From the cell containing the given text, extract its center point as [x, y] coordinate. 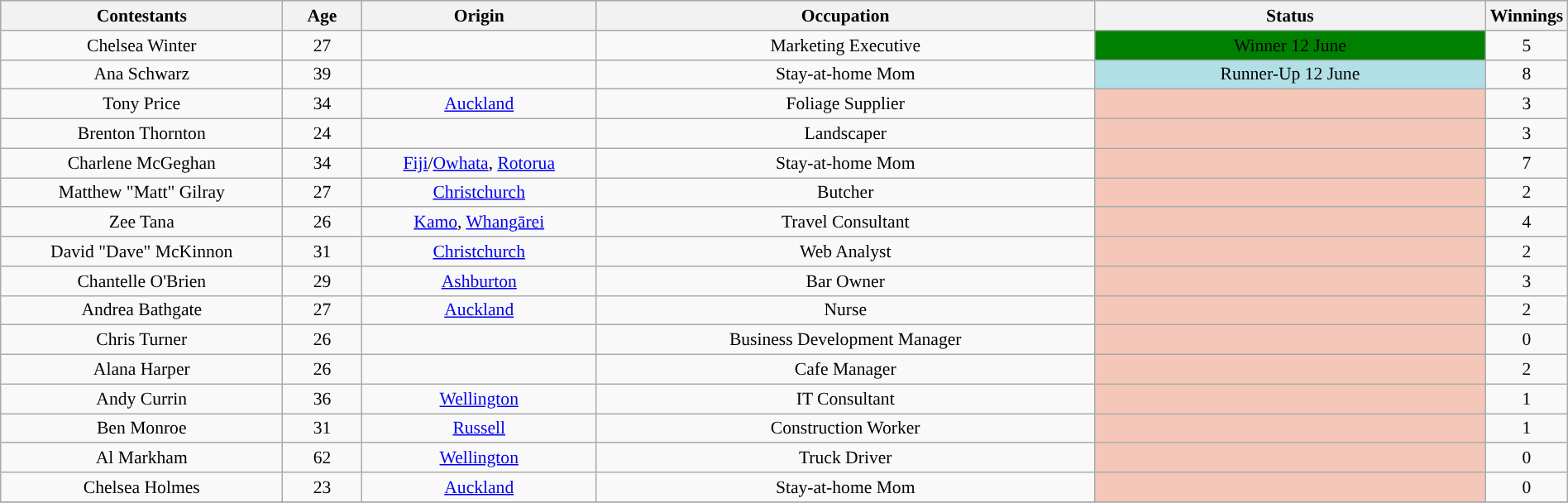
Andrea Bathgate [142, 310]
62 [323, 458]
Zee Tana [142, 223]
Cafe Manager [845, 370]
Bar Owner [845, 281]
Origin [479, 16]
Landscaper [845, 134]
Construction Worker [845, 429]
Ashburton [479, 281]
4 [1527, 223]
39 [323, 74]
Matthew "Matt" Gilray [142, 193]
Age [323, 16]
Fiji/Owhata, Rotorua [479, 163]
Winner 12 June [1290, 46]
29 [323, 281]
Chelsea Holmes [142, 487]
7 [1527, 163]
Truck Driver [845, 458]
24 [323, 134]
8 [1527, 74]
Butcher [845, 193]
Web Analyst [845, 251]
Nurse [845, 310]
Business Development Manager [845, 340]
Winnings [1527, 16]
Al Markham [142, 458]
Ben Monroe [142, 429]
36 [323, 399]
Chris Turner [142, 340]
Russell [479, 429]
Chantelle O'Brien [142, 281]
Contestants [142, 16]
Status [1290, 16]
Occupation [845, 16]
23 [323, 487]
5 [1527, 46]
Tony Price [142, 104]
Alana Harper [142, 370]
Kamo, Whangārei [479, 223]
IT Consultant [845, 399]
Marketing Executive [845, 46]
Ana Schwarz [142, 74]
David "Dave" McKinnon [142, 251]
Andy Currin [142, 399]
Charlene McGeghan [142, 163]
Travel Consultant [845, 223]
Brenton Thornton [142, 134]
Foliage Supplier [845, 104]
Runner-Up 12 June [1290, 74]
Chelsea Winter [142, 46]
